Pinpoint the cell where the given text exists, returning its (x, y) midpoint coordinate. 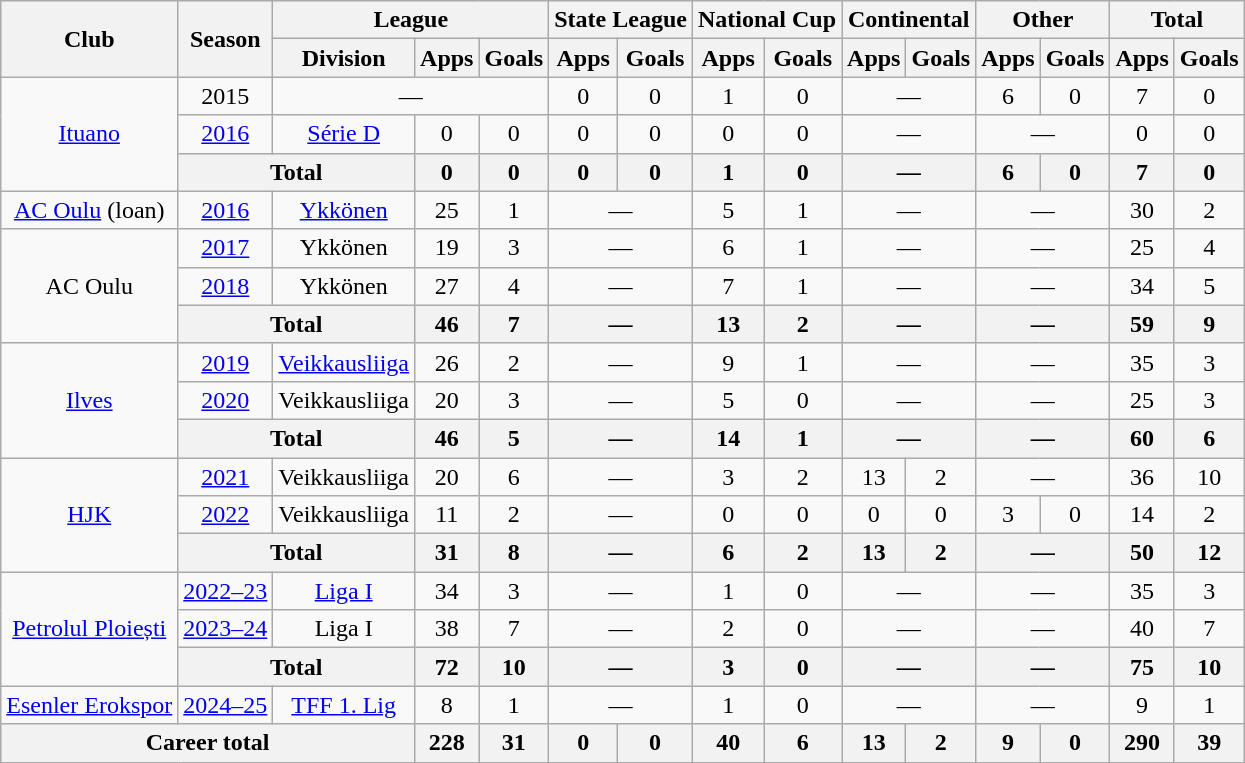
Career total (208, 743)
2018 (226, 286)
2020 (226, 400)
36 (1142, 477)
38 (447, 629)
11 (447, 515)
Club (90, 39)
30 (1142, 210)
60 (1142, 438)
12 (1209, 553)
228 (447, 743)
Ilves (90, 400)
290 (1142, 743)
2022 (226, 515)
Division (344, 58)
Season (226, 39)
39 (1209, 743)
2024–25 (226, 705)
National Cup (766, 20)
75 (1142, 667)
27 (447, 286)
AC Oulu (loan) (90, 210)
State League (621, 20)
Continental (909, 20)
Other (1043, 20)
Petrolul Ploiești (90, 629)
League (411, 20)
2022–23 (226, 591)
50 (1142, 553)
19 (447, 248)
TFF 1. Lig (344, 705)
2017 (226, 248)
2015 (226, 96)
HJK (90, 515)
AC Oulu (90, 286)
72 (447, 667)
Série D (344, 134)
Ituano (90, 134)
26 (447, 362)
Esenler Erokspor (90, 705)
2021 (226, 477)
2023–24 (226, 629)
2019 (226, 362)
59 (1142, 324)
